Pinpoint the cell where the given text exists, returning its (X, Y) midpoint coordinate. 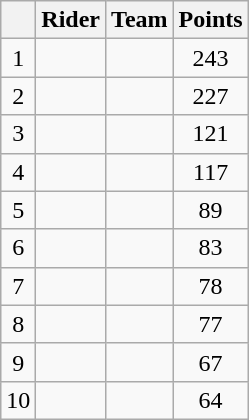
3 (18, 134)
117 (210, 172)
77 (210, 324)
Rider (71, 20)
7 (18, 286)
8 (18, 324)
89 (210, 210)
6 (18, 248)
9 (18, 362)
Team (140, 20)
83 (210, 248)
2 (18, 96)
1 (18, 58)
Points (210, 20)
10 (18, 400)
243 (210, 58)
121 (210, 134)
5 (18, 210)
4 (18, 172)
64 (210, 400)
67 (210, 362)
78 (210, 286)
227 (210, 96)
